Scan for the cell matching the given text and deliver its [x, y] coordinate at center. 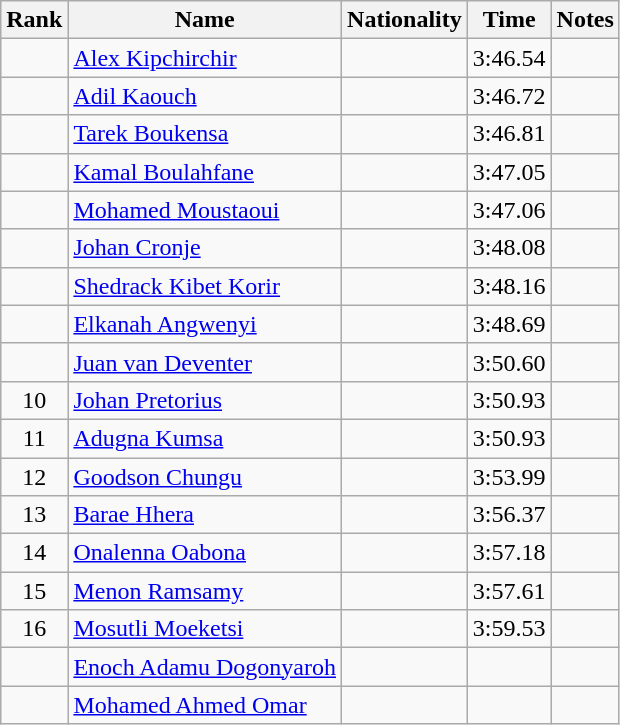
3:48.16 [509, 286]
3:57.18 [509, 553]
Goodson Chungu [205, 477]
3:50.60 [509, 362]
Mohamed Moustaoui [205, 210]
Name [205, 20]
3:46.81 [509, 134]
Kamal Boulahfane [205, 172]
11 [34, 438]
15 [34, 591]
Mosutli Moeketsi [205, 629]
10 [34, 400]
3:53.99 [509, 477]
3:48.08 [509, 248]
Juan van Deventer [205, 362]
Mohamed Ahmed Omar [205, 705]
12 [34, 477]
Nationality [405, 20]
Johan Pretorius [205, 400]
13 [34, 515]
3:57.61 [509, 591]
3:48.69 [509, 324]
Onalenna Oabona [205, 553]
3:46.54 [509, 58]
14 [34, 553]
Menon Ramsamy [205, 591]
Enoch Adamu Dogonyaroh [205, 667]
3:59.53 [509, 629]
Rank [34, 20]
Notes [585, 20]
Adil Kaouch [205, 96]
Shedrack Kibet Korir [205, 286]
Time [509, 20]
Tarek Boukensa [205, 134]
Johan Cronje [205, 248]
16 [34, 629]
3:56.37 [509, 515]
3:47.06 [509, 210]
Adugna Kumsa [205, 438]
3:46.72 [509, 96]
Barae Hhera [205, 515]
3:47.05 [509, 172]
Alex Kipchirchir [205, 58]
Elkanah Angwenyi [205, 324]
